Return [X, Y] of the center of cell containing provided text 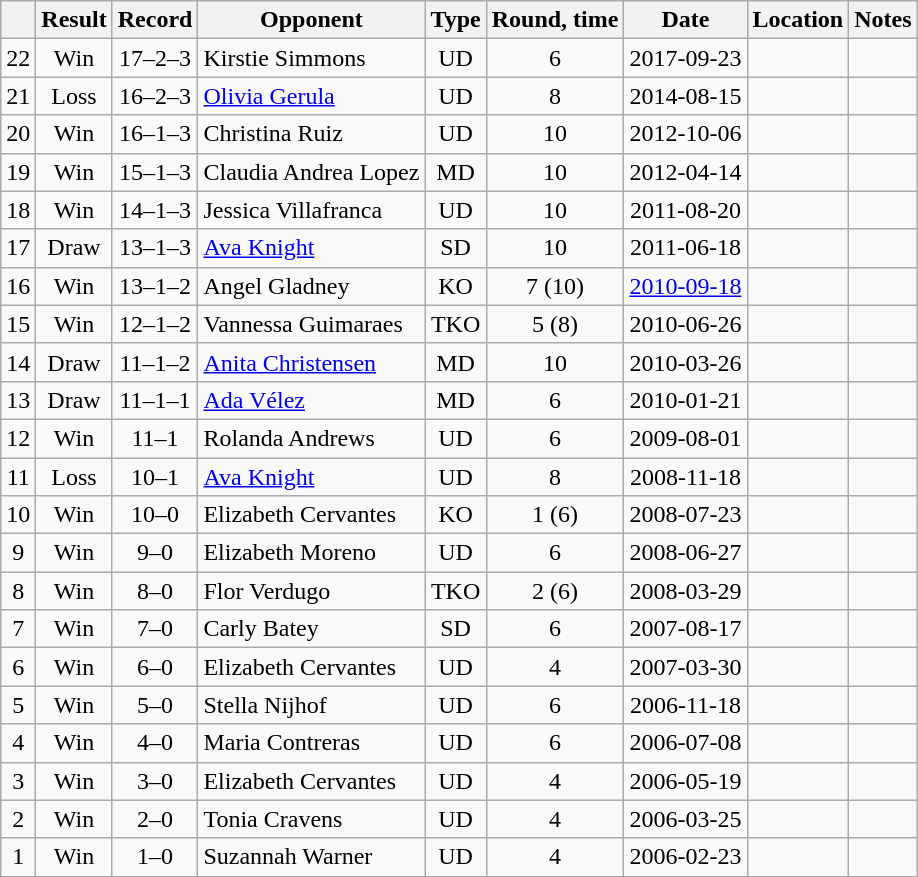
12 [18, 438]
17–2–3 [155, 58]
7 [18, 629]
3–0 [155, 781]
Claudia Andrea Lopez [312, 172]
Date [686, 20]
2–0 [155, 819]
8–0 [155, 591]
7–0 [155, 629]
9 [18, 553]
2007-03-30 [686, 667]
15 [18, 324]
Flor Verdugo [312, 591]
2 [18, 819]
Angel Gladney [312, 286]
21 [18, 96]
2017-09-23 [686, 58]
2006-11-18 [686, 705]
Christina Ruiz [312, 134]
2010-09-18 [686, 286]
6–0 [155, 667]
2014-08-15 [686, 96]
15–1–3 [155, 172]
2006-03-25 [686, 819]
9–0 [155, 553]
20 [18, 134]
1 [18, 857]
18 [18, 210]
2011-06-18 [686, 248]
17 [18, 248]
2006-05-19 [686, 781]
19 [18, 172]
22 [18, 58]
2010-03-26 [686, 362]
1 (6) [555, 515]
Location [798, 20]
16–1–3 [155, 134]
Notes [883, 20]
5–0 [155, 705]
2008-11-18 [686, 477]
2011-08-20 [686, 210]
Ada Vélez [312, 400]
2009-08-01 [686, 438]
2006-02-23 [686, 857]
Kirstie Simmons [312, 58]
Type [456, 20]
16–2–3 [155, 96]
2007-08-17 [686, 629]
10–1 [155, 477]
2008-03-29 [686, 591]
11–1 [155, 438]
Jessica Villafranca [312, 210]
14–1–3 [155, 210]
3 [18, 781]
2008-07-23 [686, 515]
2010-01-21 [686, 400]
13–1–3 [155, 248]
Vannessa Guimaraes [312, 324]
16 [18, 286]
Rolanda Andrews [312, 438]
Maria Contreras [312, 743]
Result [74, 20]
14 [18, 362]
Suzannah Warner [312, 857]
13 [18, 400]
Elizabeth Moreno [312, 553]
1–0 [155, 857]
2012-04-14 [686, 172]
4–0 [155, 743]
11–1–2 [155, 362]
2010-06-26 [686, 324]
Record [155, 20]
5 [18, 705]
Stella Nijhof [312, 705]
Anita Christensen [312, 362]
10–0 [155, 515]
Tonia Cravens [312, 819]
11 [18, 477]
Opponent [312, 20]
2 (6) [555, 591]
Olivia Gerula [312, 96]
Round, time [555, 20]
12–1–2 [155, 324]
11–1–1 [155, 400]
2008-06-27 [686, 553]
Carly Batey [312, 629]
7 (10) [555, 286]
2006-07-08 [686, 743]
2012-10-06 [686, 134]
13–1–2 [155, 286]
5 (8) [555, 324]
